Detect which cell encompasses the target text, then output its (X, Y) center coordinate. 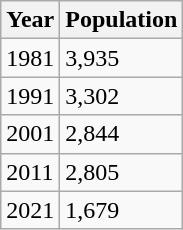
3,935 (122, 58)
3,302 (122, 96)
Year (30, 20)
2,805 (122, 172)
2001 (30, 134)
Population (122, 20)
2,844 (122, 134)
1991 (30, 96)
2021 (30, 210)
1981 (30, 58)
2011 (30, 172)
1,679 (122, 210)
